Determine the (x, y) coordinate at the center of the cell enclosing the given text.  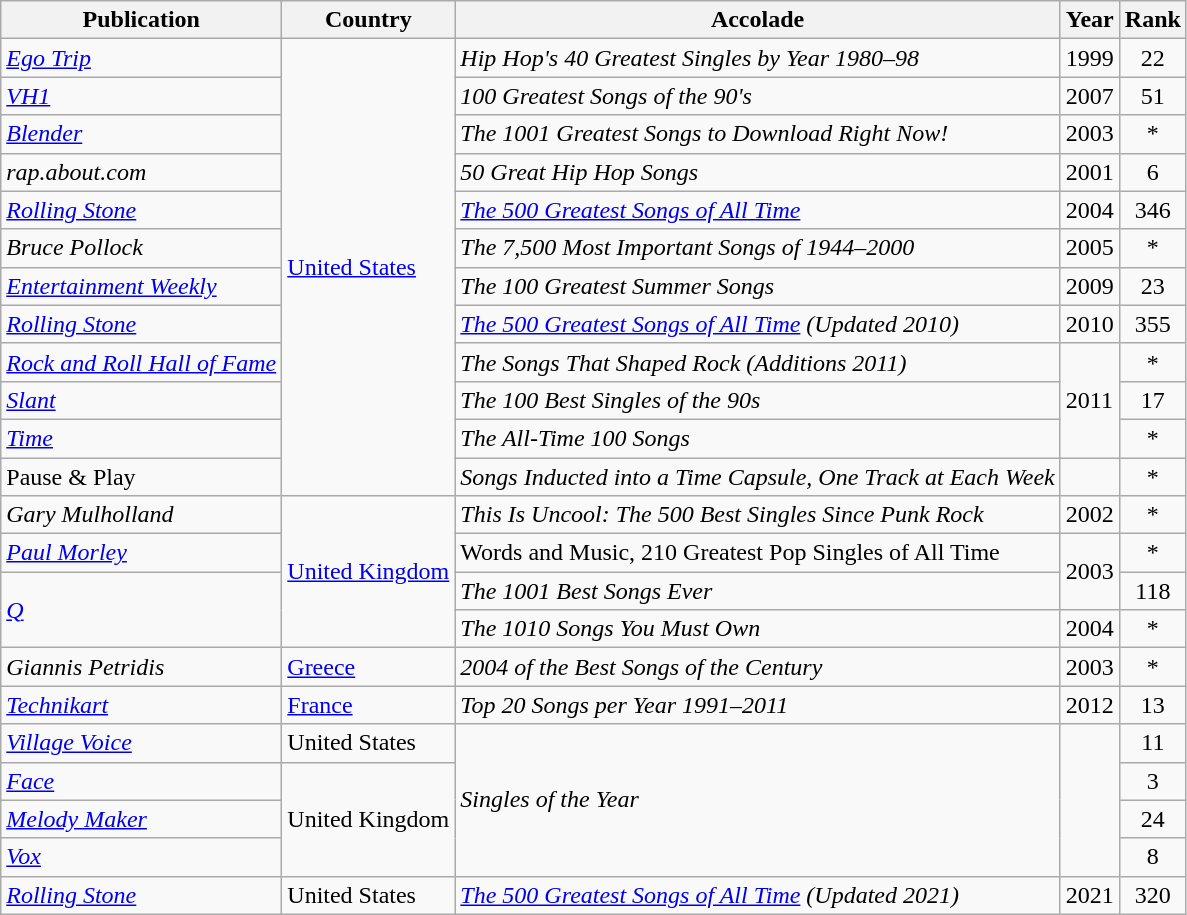
The 1010 Songs You Must Own (758, 629)
The 7,500 Most Important Songs of 1944–2000 (758, 248)
Words and Music, 210 Greatest Pop Singles of All Time (758, 553)
24 (1152, 819)
The 100 Greatest Summer Songs (758, 286)
2011 (1090, 400)
2002 (1090, 515)
Q (142, 610)
Country (368, 20)
Hip Hop's 40 Greatest Singles by Year 1980–98 (758, 58)
Ego Trip (142, 58)
Accolade (758, 20)
6 (1152, 172)
Top 20 Songs per Year 1991–2011 (758, 705)
Singles of the Year (758, 800)
Slant (142, 400)
2021 (1090, 895)
Bruce Pollock (142, 248)
2005 (1090, 248)
22 (1152, 58)
17 (1152, 400)
Technikart (142, 705)
51 (1152, 96)
Face (142, 781)
The 500 Greatest Songs of All Time (Updated 2010) (758, 324)
2010 (1090, 324)
3 (1152, 781)
The 1001 Greatest Songs to Download Right Now! (758, 134)
23 (1152, 286)
Vox (142, 857)
Rock and Roll Hall of Fame (142, 362)
355 (1152, 324)
Giannis Petridis (142, 667)
346 (1152, 210)
France (368, 705)
Melody Maker (142, 819)
The Songs That Shaped Rock (Additions 2011) (758, 362)
Time (142, 438)
Pause & Play (142, 477)
2004 of the Best Songs of the Century (758, 667)
2001 (1090, 172)
Village Voice (142, 743)
The 1001 Best Songs Ever (758, 591)
VH1 (142, 96)
The 500 Greatest Songs of All Time (758, 210)
50 Great Hip Hop Songs (758, 172)
100 Greatest Songs of the 90's (758, 96)
2009 (1090, 286)
Greece (368, 667)
Year (1090, 20)
13 (1152, 705)
118 (1152, 591)
The All-Time 100 Songs (758, 438)
rap.about.com (142, 172)
The 100 Best Singles of the 90s (758, 400)
2012 (1090, 705)
11 (1152, 743)
8 (1152, 857)
2007 (1090, 96)
320 (1152, 895)
1999 (1090, 58)
Rank (1152, 20)
Paul Morley (142, 553)
This Is Uncool: The 500 Best Singles Since Punk Rock (758, 515)
Publication (142, 20)
Gary Mulholland (142, 515)
The 500 Greatest Songs of All Time (Updated 2021) (758, 895)
Blender (142, 134)
Entertainment Weekly (142, 286)
Songs Inducted into a Time Capsule, One Track at Each Week (758, 477)
